Detect which cell encompasses the target text, then output its [x, y] center coordinate. 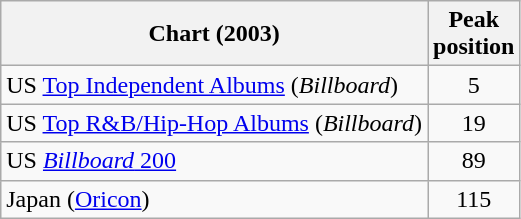
Chart (2003) [214, 34]
19 [474, 123]
89 [474, 161]
US Top R&B/Hip-Hop Albums (Billboard) [214, 123]
Peakposition [474, 34]
US Billboard 200 [214, 161]
5 [474, 85]
US Top Independent Albums (Billboard) [214, 85]
115 [474, 199]
Japan (Oricon) [214, 199]
